Scan for the cell matching the given text and deliver its (x, y) coordinate at center. 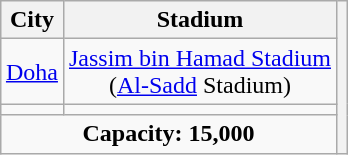
Jassim bin Hamad Stadium(Al-Sadd Stadium) (200, 72)
Stadium (200, 20)
Doha (32, 72)
City (32, 20)
Capacity: 15,000 (168, 134)
